Identify which cell holds the provided text, then report its [X, Y] central coordinate. 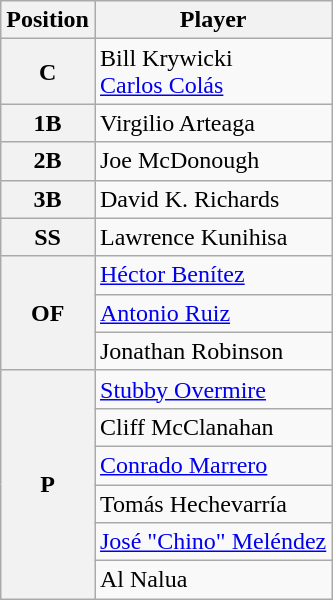
C [48, 72]
Cliff McClanahan [212, 427]
Tomás Hechevarría [212, 503]
Virgilio Arteaga [212, 123]
Héctor Benítez [212, 275]
José "Chino" Meléndez [212, 542]
Stubby Overmire [212, 389]
2B [48, 161]
Bill Krywicki Carlos Colás [212, 72]
Lawrence Kunihisa [212, 237]
Al Nalua [212, 580]
Antonio Ruiz [212, 313]
SS [48, 237]
3B [48, 199]
P [48, 484]
Player [212, 20]
1B [48, 123]
Joe McDonough [212, 161]
Jonathan Robinson [212, 351]
OF [48, 313]
David K. Richards [212, 199]
Position [48, 20]
Conrado Marrero [212, 465]
